Determine the (X, Y) coordinate at the center of the cell enclosing the given text.  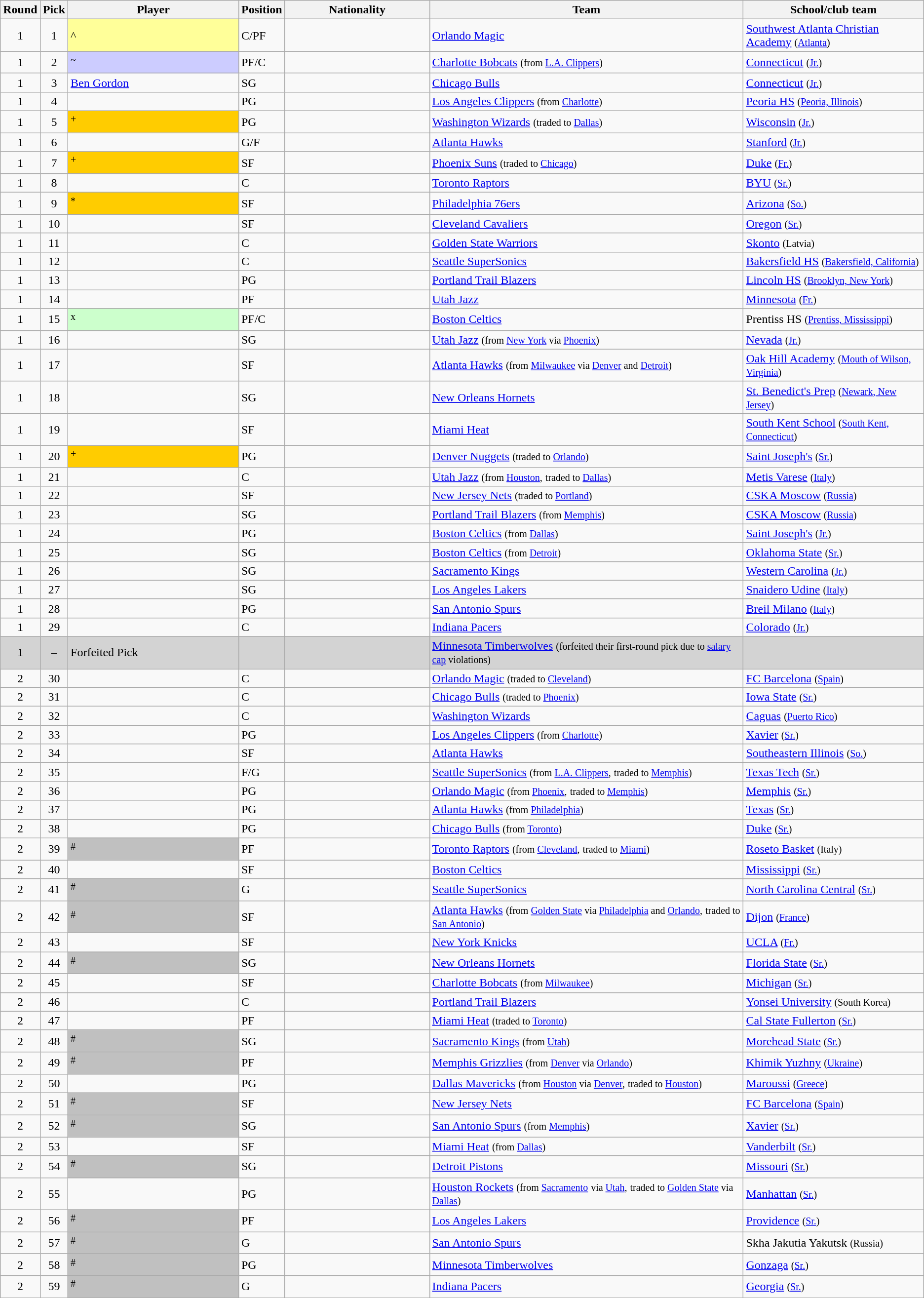
18 (54, 397)
St. Benedict's Prep (Newark, New Jersey) (833, 397)
Skonto (Latvia) (833, 242)
Charlotte Bobcats (from Milwaukee) (586, 983)
Atlanta Hawks (from Philadelphia) (586, 810)
31 (54, 697)
15 (54, 320)
x (154, 320)
Golden State Warriors (586, 242)
Arizona (So.) (833, 203)
Cal State Fullerton (Sr.) (833, 1021)
Minnesota Timberwolves (586, 1265)
San Antonio Spurs (from Memphis) (586, 1126)
35 (54, 772)
6 (54, 142)
Texas (Sr.) (833, 810)
56 (54, 1220)
50 (54, 1083)
Utah Jazz (from New York via Phoenix) (586, 340)
Maroussi (Greece) (833, 1083)
Position (262, 10)
Oregon (Sr.) (833, 224)
49 (54, 1063)
Orlando Magic (586, 36)
Gonzaga (Sr.) (833, 1265)
Utah Jazz (from Houston, traded to Dallas) (586, 477)
10 (54, 224)
5 (54, 122)
Charlotte Bobcats (from L.A. Clippers) (586, 62)
37 (54, 810)
8 (54, 183)
Toronto Raptors (586, 183)
53 (54, 1146)
4 (54, 101)
Boston Celtics (from Detroit) (586, 552)
34 (54, 753)
F/G (262, 772)
Player (154, 10)
Denver Nuggets (traded to Orlando) (586, 456)
28 (54, 608)
Morehead State (Sr.) (833, 1041)
33 (54, 735)
Stanford (Jr.) (833, 142)
Manhattan (Sr.) (833, 1194)
Orlando Magic (traded to Cleveland) (586, 678)
52 (54, 1126)
Colorado (Jr.) (833, 628)
Chicago Bulls (586, 82)
Minnesota (Fr.) (833, 299)
Lincoln HS (Brooklyn, New York) (833, 280)
* (154, 203)
UCLA (Fr.) (833, 942)
Skha Jakutia Yakutsk (Russia) (833, 1243)
Team (586, 10)
Sacramento Kings (from Utah) (586, 1041)
57 (54, 1243)
Southeastern Illinois (So.) (833, 753)
Cleveland Cavaliers (586, 224)
Nationality (357, 10)
3 (54, 82)
Boston Celtics (from Dallas) (586, 533)
G/F (262, 142)
Bakersfield HS (Bakersfield, California) (833, 261)
7 (54, 163)
C/PF (262, 36)
Atlanta Hawks (from Golden State via Philadelphia and Orlando, traded to San Antonio) (586, 916)
Toronto Raptors (from Cleveland, traded to Miami) (586, 849)
Miami Heat (traded to Toronto) (586, 1021)
Minnesota Timberwolves (forfeited their first-round pick due to salary cap violations) (586, 653)
Saint Joseph's (Jr.) (833, 533)
58 (54, 1265)
51 (54, 1104)
Nevada (Jr.) (833, 340)
12 (54, 261)
13 (54, 280)
Oak Hill Academy (Mouth of Wilson, Virginia) (833, 365)
Caguas (Puerto Rico) (833, 716)
59 (54, 1287)
Washington Wizards (586, 716)
Atlanta Hawks (from Milwaukee via Denver and Detroit) (586, 365)
Saint Joseph's (Sr.) (833, 456)
– (54, 653)
Southwest Atlanta Christian Academy (Atlanta) (833, 36)
Mississippi (Sr.) (833, 869)
Utah Jazz (586, 299)
44 (54, 963)
Breil Milano (Italy) (833, 608)
Seattle SuperSonics (from L.A. Clippers, traded to Memphis) (586, 772)
Vanderbilt (Sr.) (833, 1146)
Chicago Bulls (traded to Phoenix) (586, 697)
Texas Tech (Sr.) (833, 772)
54 (54, 1167)
New Jersey Nets (traded to Portland) (586, 496)
25 (54, 552)
16 (54, 340)
39 (54, 849)
North Carolina Central (Sr.) (833, 890)
Iowa State (Sr.) (833, 697)
Sacramento Kings (586, 571)
41 (54, 890)
Dallas Mavericks (from Houston via Denver, traded to Houston) (586, 1083)
Washington Wizards (traded to Dallas) (586, 122)
Georgia (Sr.) (833, 1287)
Miami Heat (from Dallas) (586, 1146)
Missouri (Sr.) (833, 1167)
Prentiss HS (Prentiss, Mississippi) (833, 320)
Providence (Sr.) (833, 1220)
47 (54, 1021)
21 (54, 477)
22 (54, 496)
Houston Rockets (from Sacramento via Utah, traded to Golden State via Dallas) (586, 1194)
32 (54, 716)
26 (54, 571)
23 (54, 514)
New Jersey Nets (586, 1104)
29 (54, 628)
38 (54, 828)
36 (54, 791)
46 (54, 1002)
~ (154, 62)
Snaidero Udine (Italy) (833, 590)
Wisconsin (Jr.) (833, 122)
Yonsei University (South Korea) (833, 1002)
20 (54, 456)
Roseto Basket (Italy) (833, 849)
43 (54, 942)
14 (54, 299)
17 (54, 365)
Metis Varese (Italy) (833, 477)
Detroit Pistons (586, 1167)
Philadelphia 76ers (586, 203)
Duke (Fr.) (833, 163)
Phoenix Suns (traded to Chicago) (586, 163)
Peoria HS (Peoria, Illinois) (833, 101)
30 (54, 678)
Portland Trail Blazers (from Memphis) (586, 514)
45 (54, 983)
Dijon (France) (833, 916)
27 (54, 590)
19 (54, 430)
Miami Heat (586, 430)
Pick (54, 10)
Memphis (Sr.) (833, 791)
24 (54, 533)
Florida State (Sr.) (833, 963)
^ (154, 36)
Orlando Magic (from Phoenix, traded to Memphis) (586, 791)
Ben Gordon (154, 82)
9 (54, 203)
School/club team (833, 10)
11 (54, 242)
55 (54, 1194)
Michigan (Sr.) (833, 983)
Memphis Grizzlies (from Denver via Orlando) (586, 1063)
BYU (Sr.) (833, 183)
Chicago Bulls (from Toronto) (586, 828)
Duke (Sr.) (833, 828)
South Kent School (South Kent, Connecticut) (833, 430)
48 (54, 1041)
Khimik Yuzhny (Ukraine) (833, 1063)
Forfeited Pick (154, 653)
New York Knicks (586, 942)
Oklahoma State (Sr.) (833, 552)
Western Carolina (Jr.) (833, 571)
40 (54, 869)
42 (54, 916)
Round (20, 10)
